Pinpoint the cell where the given text exists, returning its (X, Y) midpoint coordinate. 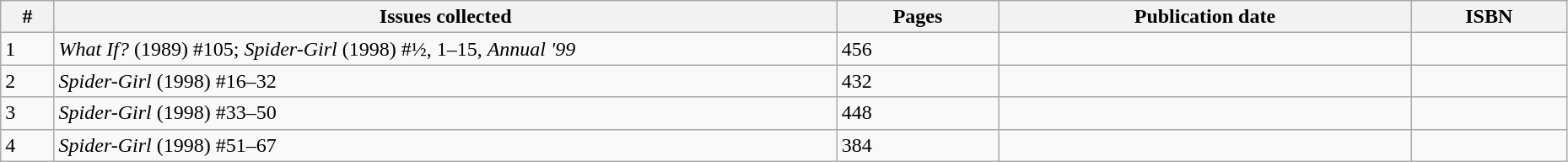
4 (27, 145)
432 (918, 81)
# (27, 17)
1 (27, 49)
448 (918, 113)
384 (918, 145)
3 (27, 113)
Spider-Girl (1998) #16–32 (445, 81)
Publication date (1205, 17)
Spider-Girl (1998) #33–50 (445, 113)
What If? (1989) #105; Spider-Girl (1998) #½, 1–15, Annual '99 (445, 49)
ISBN (1489, 17)
Issues collected (445, 17)
456 (918, 49)
Pages (918, 17)
Spider-Girl (1998) #51–67 (445, 145)
2 (27, 81)
